Pinpoint the cell where the given text exists, returning its (x, y) midpoint coordinate. 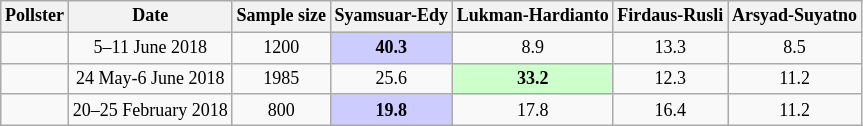
17.8 (532, 110)
Firdaus-Rusli (670, 16)
Sample size (281, 16)
Date (150, 16)
5–11 June 2018 (150, 48)
40.3 (391, 48)
1985 (281, 78)
12.3 (670, 78)
33.2 (532, 78)
Lukman-Hardianto (532, 16)
19.8 (391, 110)
16.4 (670, 110)
1200 (281, 48)
25.6 (391, 78)
13.3 (670, 48)
Arsyad-Suyatno (795, 16)
8.9 (532, 48)
Pollster (35, 16)
800 (281, 110)
20–25 February 2018 (150, 110)
8.5 (795, 48)
Syamsuar-Edy (391, 16)
24 May-6 June 2018 (150, 78)
